Output the (x, y) coordinate of the center of the cell containing the given text.  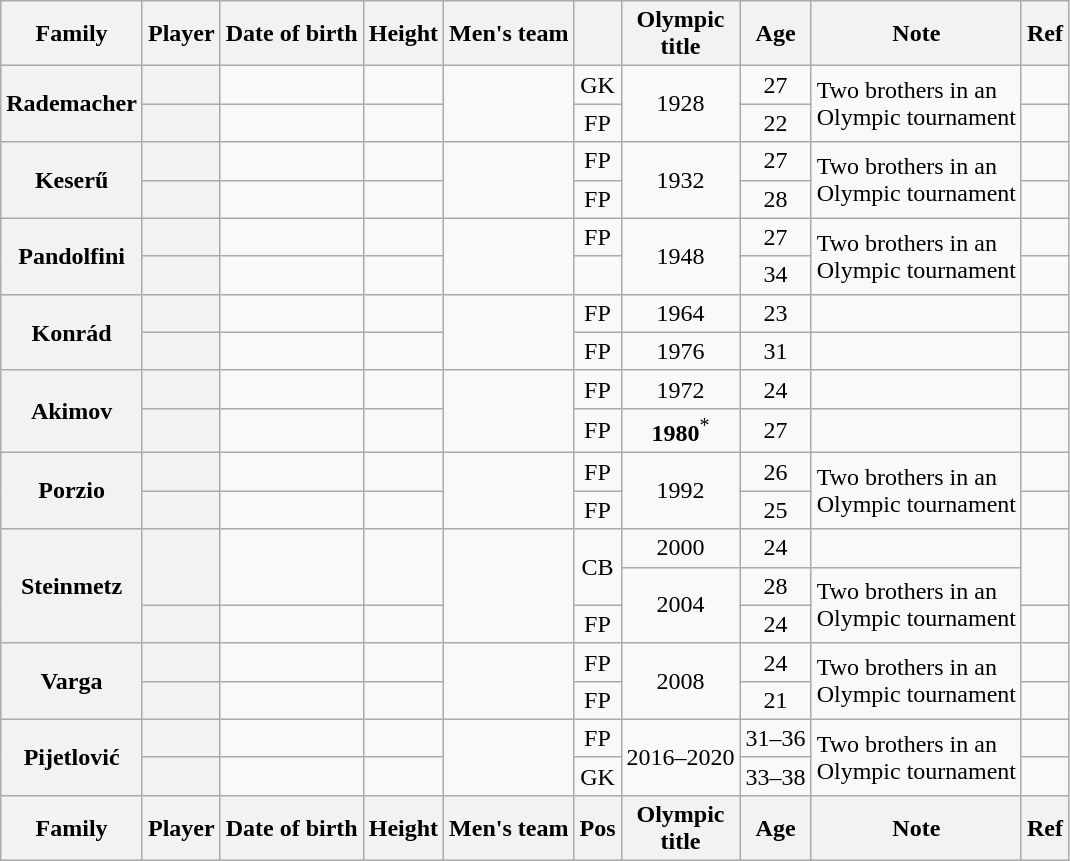
1928 (680, 104)
Varga (72, 681)
Porzio (72, 491)
31–36 (776, 738)
Pandolfini (72, 256)
Steinmetz (72, 586)
1976 (680, 351)
Konrád (72, 332)
Akimov (72, 412)
Keserű (72, 180)
2004 (680, 605)
1972 (680, 389)
26 (776, 472)
Rademacher (72, 104)
34 (776, 275)
2016–2020 (680, 757)
22 (776, 123)
2008 (680, 681)
1948 (680, 256)
21 (776, 700)
33–38 (776, 776)
1964 (680, 313)
2000 (680, 548)
Pijetlović (72, 757)
23 (776, 313)
31 (776, 351)
25 (776, 510)
1992 (680, 491)
1932 (680, 180)
Pos (598, 828)
CB (598, 567)
1980* (680, 430)
